Return the [X, Y] coordinate for the center point of the cell that contains the specified text.  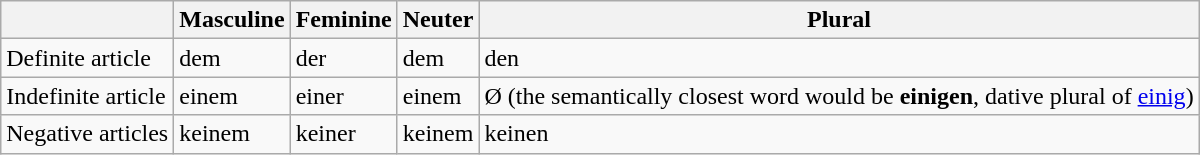
keinen [839, 134]
keiner [344, 134]
den [839, 58]
Definite article [88, 58]
Indefinite article [88, 96]
Ø (the semantically closest word would be einigen, dative plural of einig) [839, 96]
einer [344, 96]
der [344, 58]
Neuter [438, 20]
Negative articles [88, 134]
Masculine [232, 20]
Feminine [344, 20]
Plural [839, 20]
